Capture the cell that displays the provided text and extract its (X, Y) central coordinate. 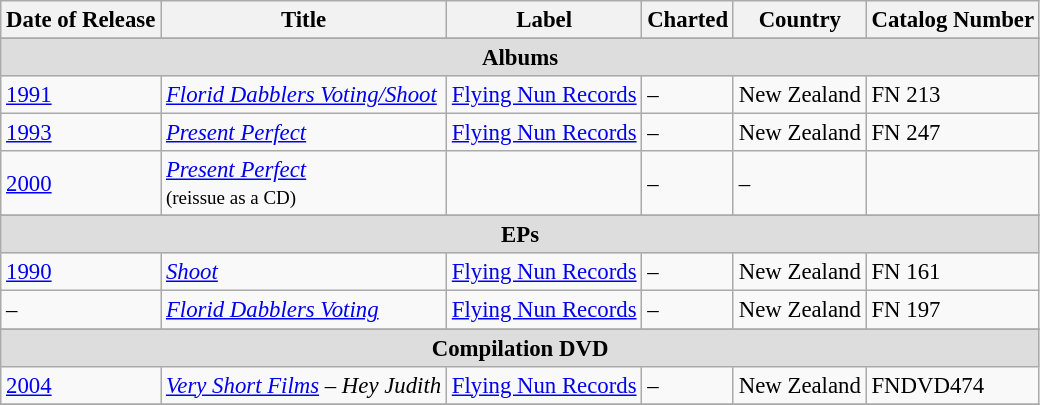
Date of Release (81, 20)
Catalog Number (952, 20)
Florid Dabblers Voting (304, 310)
Shoot (304, 273)
EPs (520, 235)
Present Perfect (304, 133)
Albums (520, 58)
1991 (81, 95)
2000 (81, 184)
Charted (688, 20)
1993 (81, 133)
1990 (81, 273)
FN 161 (952, 273)
Very Short Films – Hey Judith (304, 385)
FN 197 (952, 310)
FN 213 (952, 95)
Title (304, 20)
Country (800, 20)
FNDVD474 (952, 385)
Compilation DVD (520, 348)
Florid Dabblers Voting/Shoot (304, 95)
FN 247 (952, 133)
Present Perfect(reissue as a CD) (304, 184)
Label (544, 20)
2004 (81, 385)
